Provide the [x, y] coordinate of the cell's center where the given text is located.  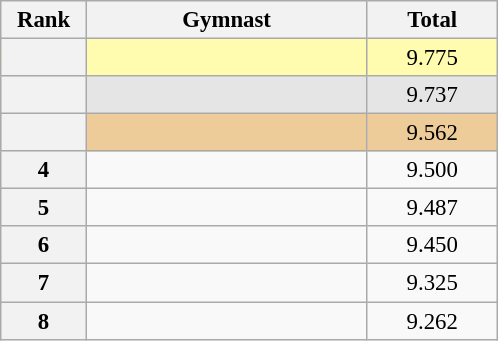
8 [44, 321]
7 [44, 283]
9.487 [432, 208]
9.500 [432, 170]
4 [44, 170]
Gymnast [226, 20]
6 [44, 245]
Rank [44, 20]
5 [44, 208]
9.262 [432, 321]
9.325 [432, 283]
9.737 [432, 95]
9.450 [432, 245]
9.775 [432, 58]
9.562 [432, 133]
Total [432, 20]
